Find where the given text appears and provide that cell's center as [x, y] coordinate. 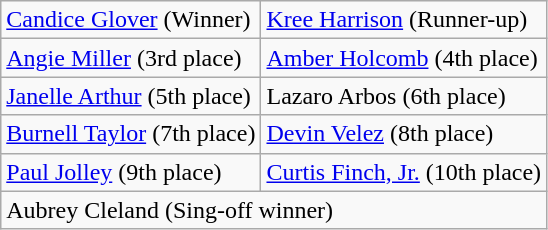
Devin Velez (8th place) [404, 134]
Paul Jolley (9th place) [131, 172]
Amber Holcomb (4th place) [404, 58]
Candice Glover (Winner) [131, 20]
Janelle Arthur (5th place) [131, 96]
Lazaro Arbos (6th place) [404, 96]
Burnell Taylor (7th place) [131, 134]
Angie Miller (3rd place) [131, 58]
Aubrey Cleland (Sing-off winner) [274, 210]
Curtis Finch, Jr. (10th place) [404, 172]
Kree Harrison (Runner-up) [404, 20]
